Identify which cell holds the provided text, then report its (x, y) central coordinate. 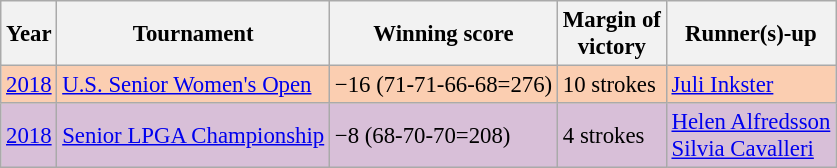
Runner(s)-up (750, 34)
Margin ofvictory (612, 34)
Helen Alfredsson Silvia Cavalleri (750, 136)
Winning score (444, 34)
Juli Inkster (750, 85)
−8 (68-70-70=208) (444, 136)
10 strokes (612, 85)
Year (29, 34)
Senior LPGA Championship (194, 136)
Tournament (194, 34)
4 strokes (612, 136)
U.S. Senior Women's Open (194, 85)
−16 (71-71-66-68=276) (444, 85)
